Extract the [x, y] coordinate from the center of the cell holding the provided text.  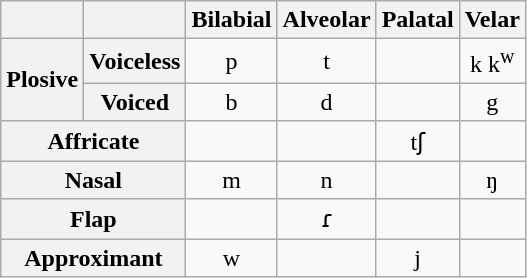
t [326, 62]
Voiceless [135, 62]
m [232, 180]
Bilabial [232, 20]
b [232, 102]
tʃ [418, 141]
Nasal [94, 180]
Affricate [94, 141]
Flap [94, 219]
ŋ [492, 180]
ɾ [326, 219]
Velar [492, 20]
k kw [492, 62]
Voiced [135, 102]
g [492, 102]
d [326, 102]
p [232, 62]
w [232, 258]
Alveolar [326, 20]
j [418, 258]
n [326, 180]
Approximant [94, 258]
Palatal [418, 20]
Plosive [42, 80]
